Pinpoint the cell where the given text exists, returning its (X, Y) midpoint coordinate. 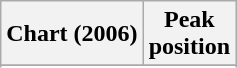
Peakposition (189, 34)
Chart (2006) (72, 34)
